Locate the cell with the specified text and output its [X, Y] center coordinate. 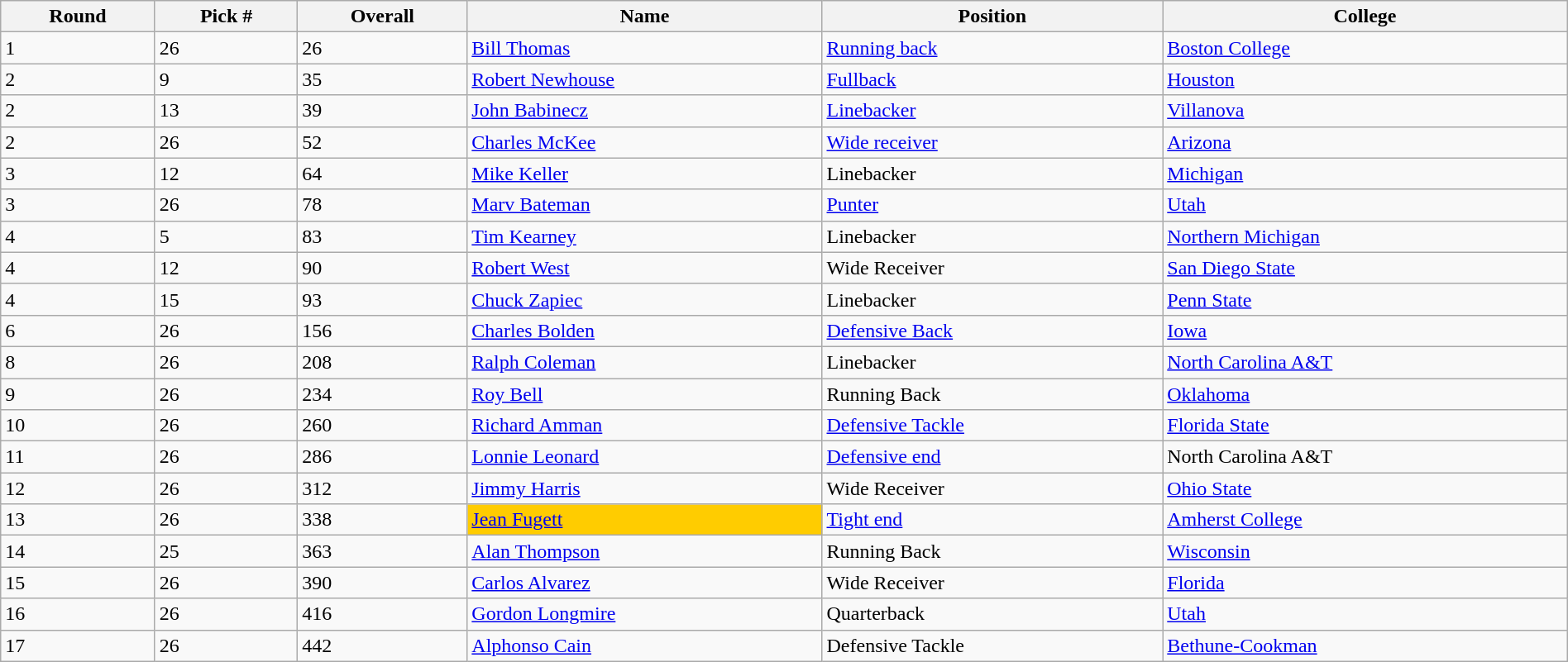
Jimmy Harris [645, 488]
Alan Thompson [645, 551]
39 [382, 111]
363 [382, 551]
Houston [1365, 79]
Charles Bolden [645, 331]
Tight end [992, 520]
Florida [1365, 583]
Michigan [1365, 174]
Wisconsin [1365, 551]
156 [382, 331]
Roy Bell [645, 394]
Defensive end [992, 457]
90 [382, 268]
Robert West [645, 268]
286 [382, 457]
25 [227, 551]
Ralph Coleman [645, 362]
78 [382, 205]
Position [992, 17]
35 [382, 79]
17 [78, 645]
Round [78, 17]
Defensive Back [992, 331]
Iowa [1365, 331]
260 [382, 426]
Oklahoma [1365, 394]
312 [382, 488]
442 [382, 645]
52 [382, 142]
Overall [382, 17]
Alphonso Cain [645, 645]
Richard Amman [645, 426]
Villanova [1365, 111]
Mike Keller [645, 174]
6 [78, 331]
Pick # [227, 17]
416 [382, 614]
Ohio State [1365, 488]
Chuck Zapiec [645, 299]
208 [382, 362]
10 [78, 426]
Bill Thomas [645, 48]
Wide receiver [992, 142]
Tim Kearney [645, 236]
John Babinecz [645, 111]
1 [78, 48]
Northern Michigan [1365, 236]
Florida State [1365, 426]
Robert Newhouse [645, 79]
Quarterback [992, 614]
234 [382, 394]
Boston College [1365, 48]
93 [382, 299]
San Diego State [1365, 268]
Bethune-Cookman [1365, 645]
16 [78, 614]
Fullback [992, 79]
5 [227, 236]
390 [382, 583]
Name [645, 17]
Jean Fugett [645, 520]
Punter [992, 205]
8 [78, 362]
11 [78, 457]
64 [382, 174]
Carlos Alvarez [645, 583]
Marv Bateman [645, 205]
Penn State [1365, 299]
College [1365, 17]
Charles McKee [645, 142]
Running back [992, 48]
Lonnie Leonard [645, 457]
14 [78, 551]
Amherst College [1365, 520]
Gordon Longmire [645, 614]
Arizona [1365, 142]
83 [382, 236]
338 [382, 520]
